Search for the cell housing the specified text and yield its (X, Y) center coordinate. 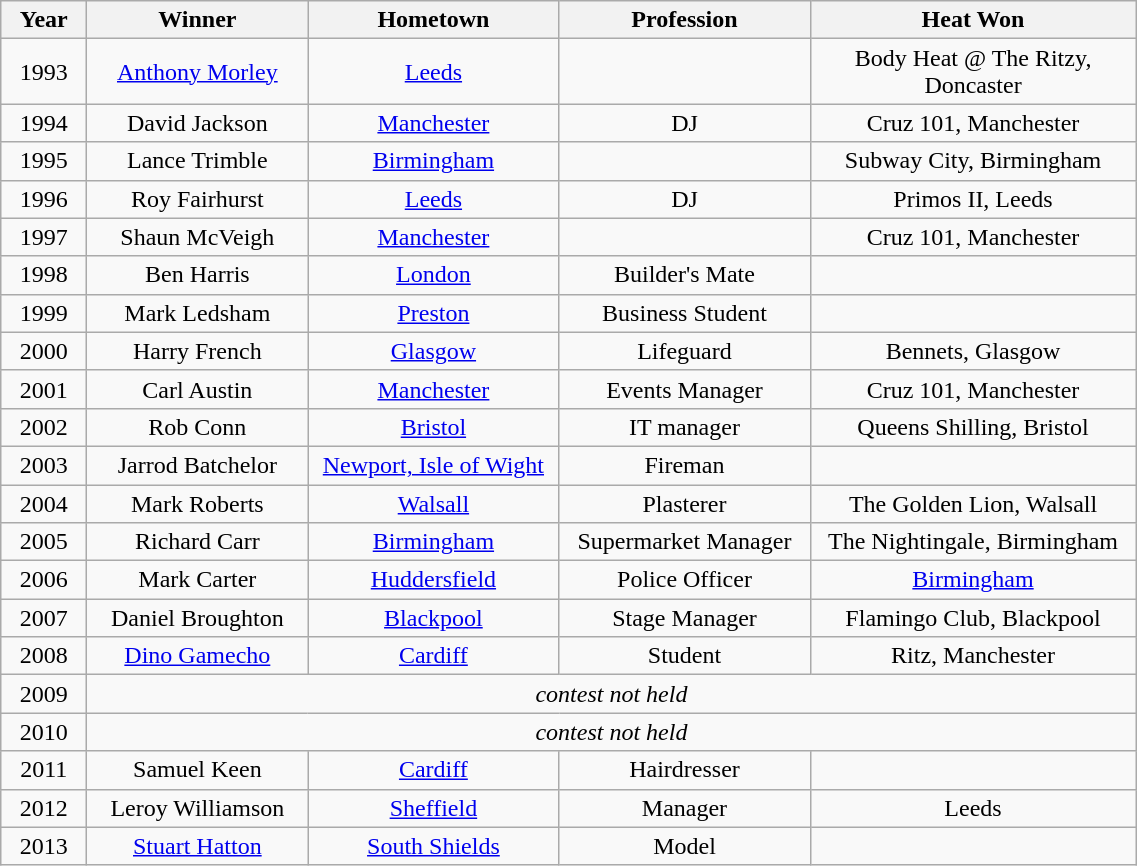
David Jackson (198, 123)
Walsall (434, 503)
2001 (44, 389)
Year (44, 20)
The Golden Lion, Walsall (973, 503)
Samuel Keen (198, 770)
2003 (44, 465)
Primos II, Leeds (973, 199)
Jarrod Batchelor (198, 465)
1998 (44, 275)
Carl Austin (198, 389)
Stage Manager (684, 618)
Bristol (434, 427)
Glasgow (434, 351)
Leroy Williamson (198, 808)
2000 (44, 351)
Lance Trimble (198, 161)
Dino Gamecho (198, 656)
Hairdresser (684, 770)
Huddersfield (434, 580)
2008 (44, 656)
Hometown (434, 20)
1993 (44, 72)
Builder's Mate (684, 275)
Business Student (684, 313)
Ritz, Manchester (973, 656)
South Shields (434, 846)
Blackpool (434, 618)
Winner (198, 20)
1996 (44, 199)
Ben Harris (198, 275)
2004 (44, 503)
2002 (44, 427)
Subway City, Birmingham (973, 161)
1997 (44, 237)
1999 (44, 313)
2006 (44, 580)
Plasterer (684, 503)
Body Heat @ The Ritzy, Doncaster (973, 72)
Roy Fairhurst (198, 199)
2010 (44, 732)
Police Officer (684, 580)
The Nightingale, Birmingham (973, 542)
1994 (44, 123)
Anthony Morley (198, 72)
2013 (44, 846)
Queens Shilling, Bristol (973, 427)
Shaun McVeigh (198, 237)
1995 (44, 161)
2012 (44, 808)
Fireman (684, 465)
2007 (44, 618)
Harry French (198, 351)
Supermarket Manager (684, 542)
Manager (684, 808)
IT manager (684, 427)
Model (684, 846)
London (434, 275)
Daniel Broughton (198, 618)
Stuart Hatton (198, 846)
Mark Ledsham (198, 313)
Heat Won (973, 20)
Newport, Isle of Wight (434, 465)
2009 (44, 694)
Events Manager (684, 389)
Sheffield (434, 808)
Rob Conn (198, 427)
Student (684, 656)
Preston (434, 313)
Lifeguard (684, 351)
Profession (684, 20)
Mark Roberts (198, 503)
2005 (44, 542)
Flamingo Club, Blackpool (973, 618)
2011 (44, 770)
Richard Carr (198, 542)
Mark Carter (198, 580)
Bennets, Glasgow (973, 351)
